Determine the [x, y] coordinate at the center of the cell enclosing the given text.  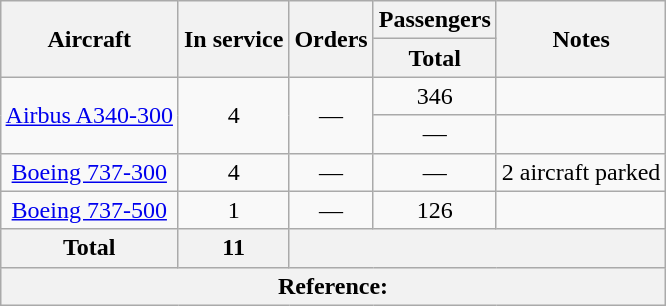
Aircraft [89, 39]
Passengers [434, 20]
346 [434, 96]
In service [233, 39]
Airbus A340-300 [89, 115]
Reference: [333, 286]
Boeing 737-500 [89, 210]
2 aircraft parked [581, 172]
11 [233, 248]
126 [434, 210]
Boeing 737-300 [89, 172]
Orders [331, 39]
Notes [581, 39]
1 [233, 210]
